Scan for the cell matching the given text and deliver its [X, Y] coordinate at center. 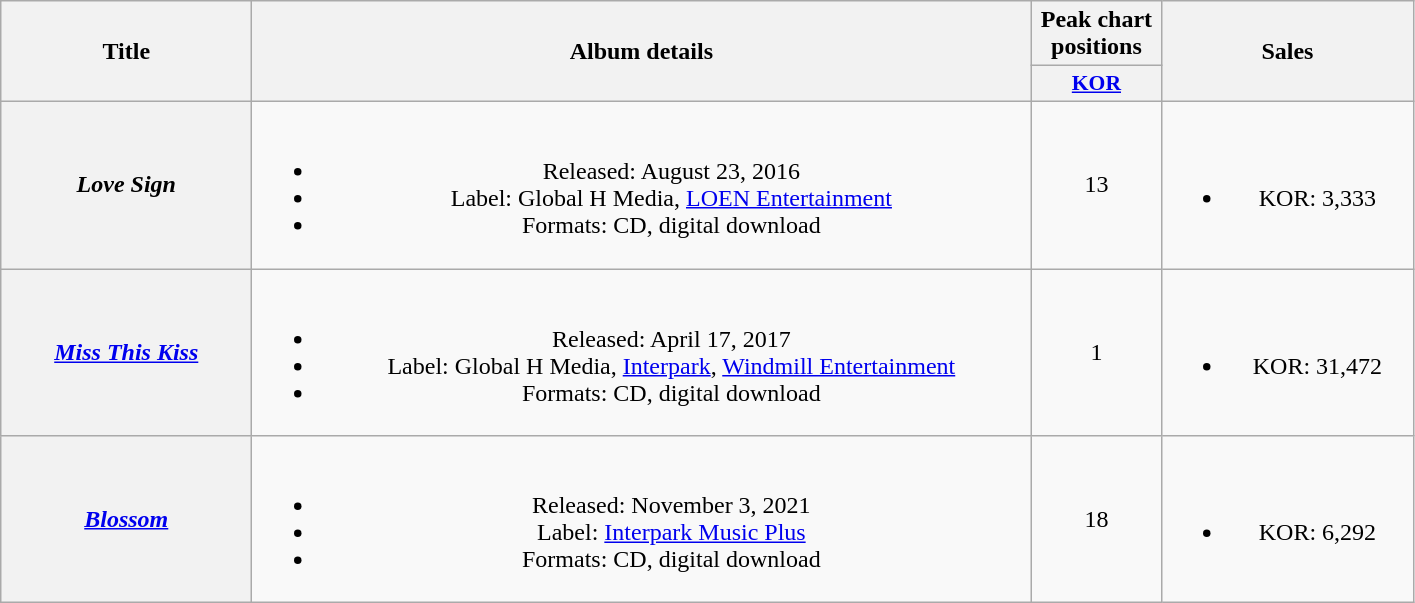
1 [1096, 352]
Released: August 23, 2016Label: Global H Media, LOEN EntertainmentFormats: CD, digital download [642, 184]
Released: November 3, 2021Label: Interpark Music PlusFormats: CD, digital download [642, 520]
Blossom [126, 520]
18 [1096, 520]
KOR: 6,292 [1288, 520]
Sales [1288, 52]
KOR [1096, 84]
13 [1096, 184]
Miss This Kiss [126, 352]
Album details [642, 52]
Released: April 17, 2017Label: Global H Media, Interpark, Windmill EntertainmentFormats: CD, digital download [642, 352]
KOR: 3,333 [1288, 184]
KOR: 31,472 [1288, 352]
Love Sign [126, 184]
Title [126, 52]
Peak chart positions [1096, 34]
